For the text-containing cell, return its midpoint in [X, Y] coordinate format. 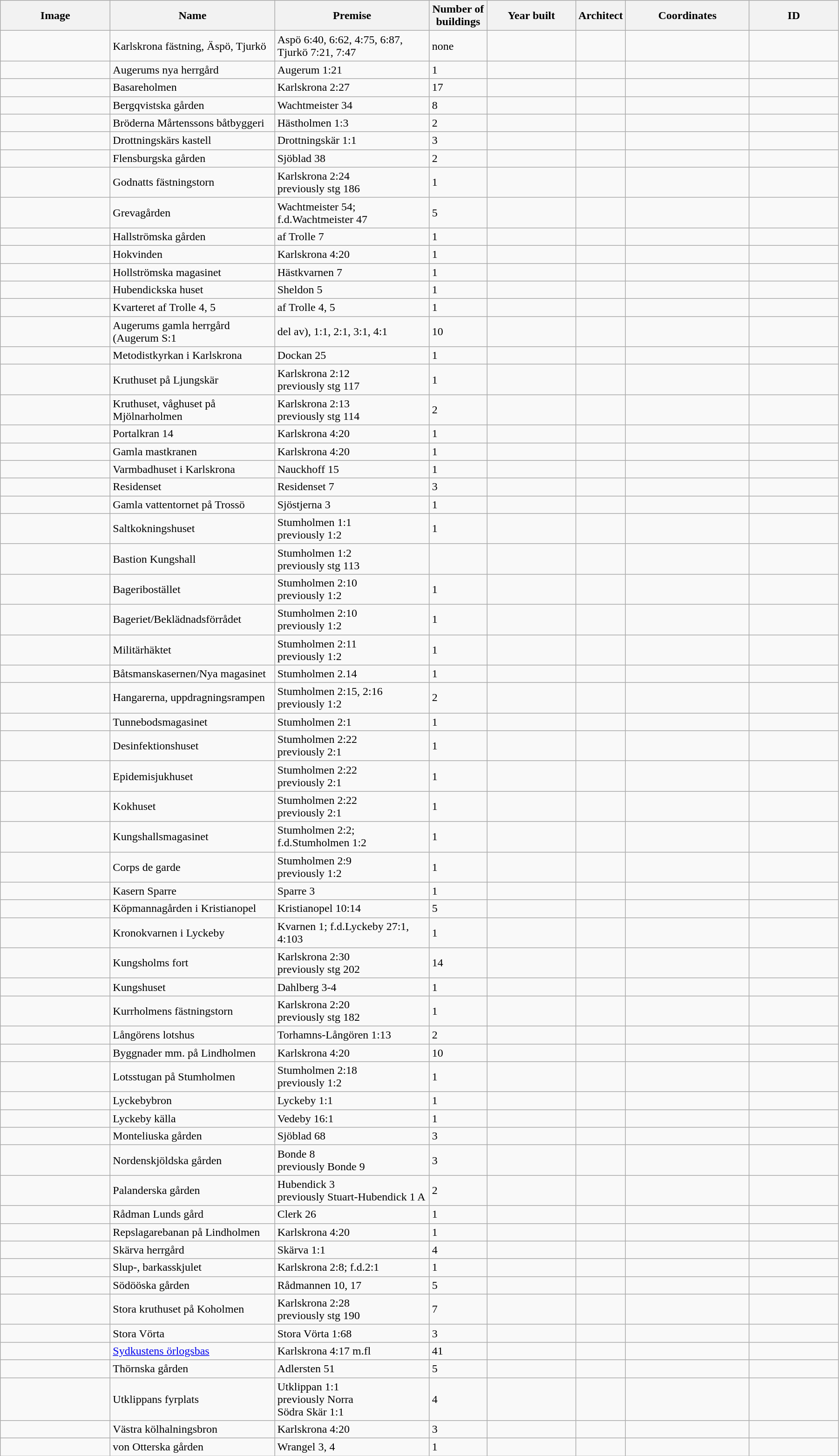
7 [458, 1309]
Wachtmeister 34 [352, 105]
Image [55, 16]
Gamla vattentornet på Trossö [193, 505]
Basareholmen [193, 88]
Godnatts fästningstorn [193, 182]
Architect [601, 16]
Lyckeby 1:1 [352, 1101]
Hästholmen 1:3 [352, 123]
Karlskrona 2:24previously stg 186 [352, 182]
Hollströmska magasinet [193, 272]
Karlskrona fästning, Äspö, Tjurkö [193, 46]
Kungsholms fort [193, 963]
Stora Vörta [193, 1333]
Augerums gamla herrgård (Augerum S:1 [193, 331]
Bageriet/Beklädnadsförrådet [193, 619]
Coordinates [687, 16]
Kruthuset på Ljungskär [193, 380]
Clerk 26 [352, 1214]
Bageribostället [193, 589]
Karlskrona 2:30previously stg 202 [352, 963]
Kungshuset [193, 987]
Lotsstugan på Stumholmen [193, 1077]
Adlersten 51 [352, 1368]
Kurrholmens fästningstorn [193, 1011]
Skärva 1:1 [352, 1250]
Sjöstjerna 3 [352, 505]
Wrangel 3, 4 [352, 1447]
Epidemisjukhuset [193, 776]
Stumholmen 2:2; f.d.Stumholmen 1:2 [352, 837]
Name [193, 16]
none [458, 46]
Kasern Sparre [193, 891]
Karlskrona 2:28previously stg 190 [352, 1309]
Sjöblad 68 [352, 1136]
Hangarerna, uppdragningsrampen [193, 698]
Slup-, barkasskjulet [193, 1267]
Karlskrona 4:17 m.fl [352, 1351]
Stumholmen 2:15, 2:16previously 1:2 [352, 698]
Vedeby 16:1 [352, 1119]
Grevagården [193, 212]
Number ofbuildings [458, 16]
Sydkustens örlogsbas [193, 1351]
Båtsmanskasernen/Nya magasinet [193, 674]
Rådman Lunds gård [193, 1214]
Tunnebodsmagasinet [193, 722]
Hokvinden [193, 254]
Södööska gården [193, 1285]
Lyckeby källa [193, 1119]
Nauckhoff 15 [352, 469]
Köpmannagården i Kristianopel [193, 909]
Drottningskärs kastell [193, 141]
Byggnader mm. på Lindholmen [193, 1052]
14 [458, 963]
Bröderna Mårtenssons båtbyggeri [193, 123]
Desinfektionshuset [193, 746]
8 [458, 105]
Torhamns-Långören 1:13 [352, 1035]
Flensburgska gården [193, 158]
Stora kruthuset på Koholmen [193, 1309]
ID [793, 16]
Year built [532, 16]
Dahlberg 3-4 [352, 987]
Utklippans fyrplats [193, 1399]
Stora Vörta 1:68 [352, 1333]
Residenset [193, 487]
Hallströmska gården [193, 236]
Bonde 8previously Bonde 9 [352, 1160]
Augerums nya herrgård [193, 70]
Augerum 1:21 [352, 70]
Stumholmen 2:11previously 1:2 [352, 650]
Wachtmeister 54; f.d.Wachtmeister 47 [352, 212]
Rådmannen 10, 17 [352, 1285]
Stumholmen 2:1 [352, 722]
Lyckebybron [193, 1101]
Västra kölhalningsbron [193, 1429]
Dockan 25 [352, 356]
Stumholmen 2.14 [352, 674]
Hubendick 3previously Stuart-Hubendick 1 A [352, 1191]
Långörens lotshus [193, 1035]
Kronokvarnen i Lyckeby [193, 933]
Kristianopel 10:14 [352, 909]
Aspö 6:40, 6:62, 4:75, 6:87, Tjurkö 7:21, 7:47 [352, 46]
Palanderska gården [193, 1191]
Stumholmen 2:18previously 1:2 [352, 1077]
Metodistkyrkan i Karlskrona [193, 356]
Bergqvistska gården [193, 105]
Sheldon 5 [352, 290]
Skärva herrgård [193, 1250]
del av), 1:1, 2:1, 3:1, 4:1 [352, 331]
Varmbadhuset i Karlskrona [193, 469]
von Otterska gården [193, 1447]
Karlskrona 2:20previously stg 182 [352, 1011]
Premise [352, 16]
Portalkran 14 [193, 434]
Stumholmen 1:2previously stg 113 [352, 559]
Hubendickska huset [193, 290]
17 [458, 88]
Militärhäktet [193, 650]
Stumholmen 2:9previously 1:2 [352, 867]
Thörnska gården [193, 1368]
af Trolle 4, 5 [352, 308]
Kvarteret af Trolle 4, 5 [193, 308]
Karlskrona 2:27 [352, 88]
Sjöblad 38 [352, 158]
Stumholmen 1:1previously 1:2 [352, 529]
Kvarnen 1; f.d.Lyckeby 27:1, 4:103 [352, 933]
Nordenskjöldska gården [193, 1160]
Utklippan 1:1previously NorraSödra Skär 1:1 [352, 1399]
Karlskrona 2:8; f.d.2:1 [352, 1267]
Karlskrona 2:13previously stg 114 [352, 410]
Bastion Kungshall [193, 559]
Residenset 7 [352, 487]
Monteliuska gården [193, 1136]
af Trolle 7 [352, 236]
Hästkvarnen 7 [352, 272]
Karlskrona 2:12previously stg 117 [352, 380]
Drottningskär 1:1 [352, 141]
Repslagarebanan på Lindholmen [193, 1232]
Corps de garde [193, 867]
Sparre 3 [352, 891]
Gamla mastkranen [193, 452]
Saltkokningshuset [193, 529]
Kungshallsmagasinet [193, 837]
41 [458, 1351]
Kokhuset [193, 806]
Kruthuset, våghuset på Mjölnarholmen [193, 410]
